Return [X, Y] of the center of cell containing provided text 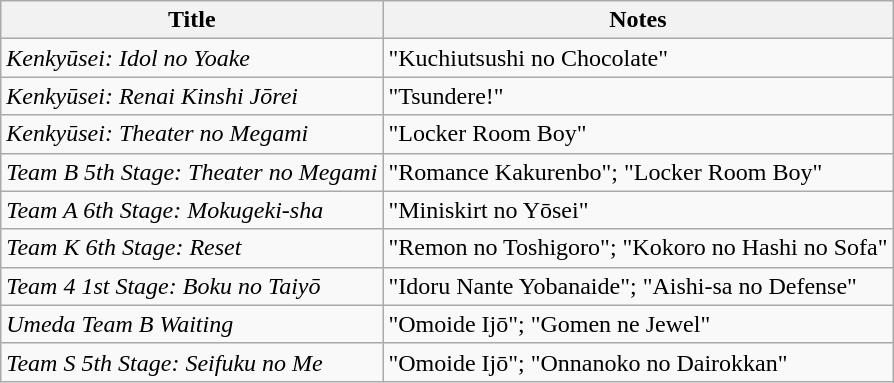
"Romance Kakurenbo"; "Locker Room Boy" [638, 172]
Notes [638, 20]
Kenkyūsei: Theater no Megami [192, 134]
"Omoide Ijō"; "Gomen ne Jewel" [638, 324]
"Locker Room Boy" [638, 134]
"Kuchiutsushi no Chocolate" [638, 58]
"Omoide Ijō"; "Onnanoko no Dairokkan" [638, 362]
Team 4 1st Stage: Boku no Taiyō [192, 286]
Team A 6th Stage: Mokugeki-sha [192, 210]
Team S 5th Stage: Seifuku no Me [192, 362]
Kenkyūsei: Idol no Yoake [192, 58]
Umeda Team B Waiting [192, 324]
"Idoru Nante Yobanaide"; "Aishi-sa no Defense" [638, 286]
Team B 5th Stage: Theater no Megami [192, 172]
"Miniskirt no Yōsei" [638, 210]
Kenkyūsei: Renai Kinshi Jōrei [192, 96]
Title [192, 20]
"Tsundere!" [638, 96]
"Remon no Toshigoro"; "Kokoro no Hashi no Sofa" [638, 248]
Team K 6th Stage: Reset [192, 248]
